Detect which cell encompasses the target text, then output its [X, Y] center coordinate. 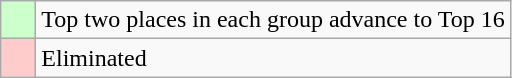
Eliminated [273, 58]
Top two places in each group advance to Top 16 [273, 20]
